Find where the given text appears and provide that cell's center as (x, y) coordinate. 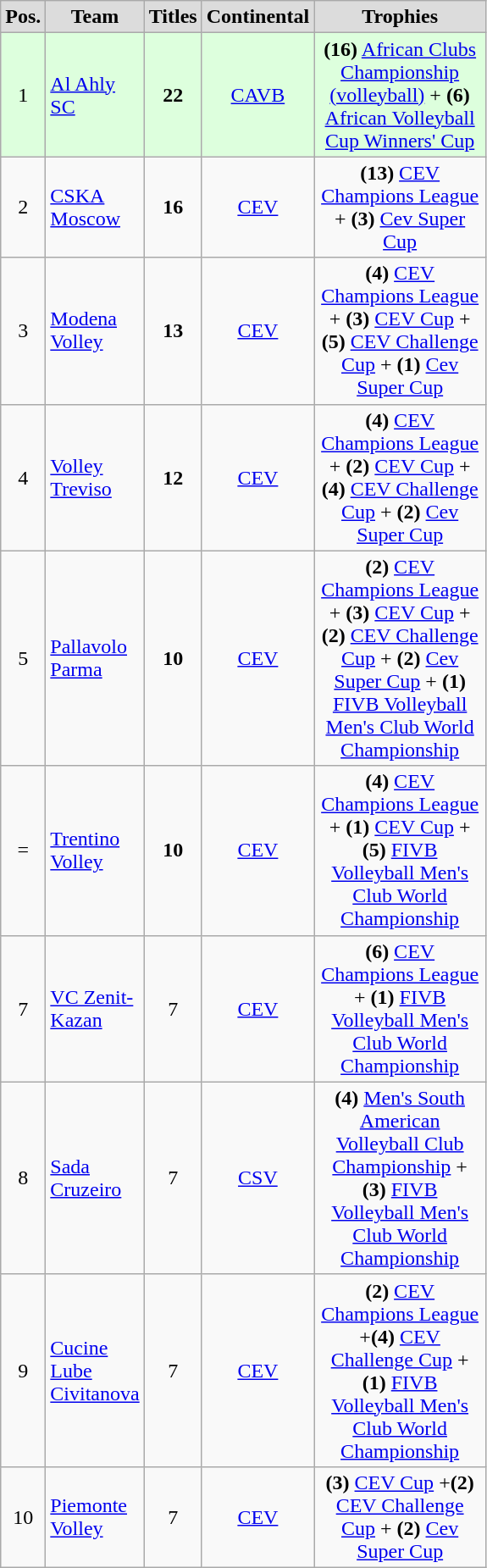
5 (24, 658)
Piemonte Volley (95, 1516)
Pos. (24, 17)
(4) Men's South American Volleyball Club Championship + (3) FIVB Volleyball Men's Club World Championship (400, 1177)
Continental (257, 17)
(4) CEV Champions League + (1) CEV Cup + (5) FIVB Volleyball Men's Club World Championship (400, 850)
Pallavolo Parma (95, 658)
(2) CEV Champions League + (3) CEV Cup + (2) CEV Challenge Cup + (2) Cev Super Cup + (1) FIVB Volleyball Men's Club World Championship (400, 658)
8 (24, 1177)
2 (24, 207)
Al Ahly SC (95, 95)
CSKA Moscow (95, 207)
16 (173, 207)
(16) African Clubs Championship (volleyball) + (6) African Volleyball Cup Winners' Cup (400, 95)
Sada Cruzeiro (95, 1177)
12 (173, 478)
Team (95, 17)
1 (24, 95)
4 (24, 478)
22 (173, 95)
CSV (257, 1177)
(3) CEV Cup +(2) CEV Challenge Cup + (2) Cev Super Cup (400, 1516)
(6) CEV Champions League + (1) FIVB Volleyball Men's Club World Championship (400, 1008)
VC Zenit-Kazan (95, 1008)
Cucine Lube Civitanova (95, 1371)
Trentino Volley (95, 850)
Titles (173, 17)
CAVB (257, 95)
9 (24, 1371)
(2) CEV Champions League +(4) CEV Challenge Cup + (1) FIVB Volleyball Men's Club World Championship (400, 1371)
(13) CEV Champions League + (3) Cev Super Cup (400, 207)
= (24, 850)
3 (24, 330)
(4) CEV Champions League + (2) CEV Cup + (4) CEV Challenge Cup + (2) Cev Super Cup (400, 478)
Volley Treviso (95, 478)
(4) CEV Champions League + (3) CEV Cup + (5) CEV Challenge Cup + (1) Cev Super Cup (400, 330)
Modena Volley (95, 330)
Trophies (400, 17)
13 (173, 330)
